Return (x, y) of the center of cell containing provided text 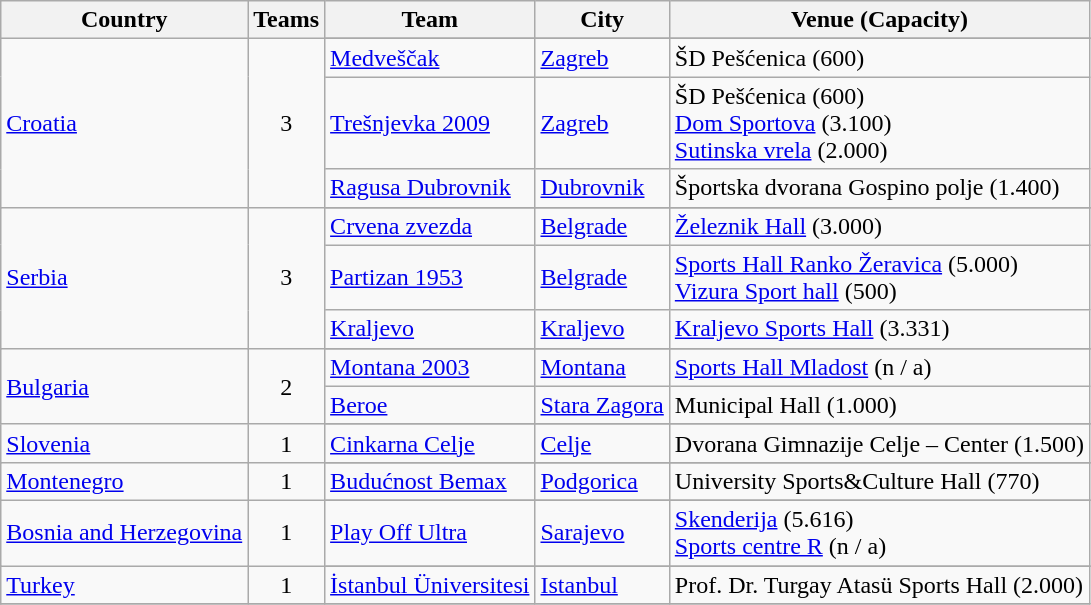
Bulgaria (124, 386)
Kraljevo Sports Hall (3.331) (879, 329)
Športska dvorana Gospino polje (1.400) (879, 188)
Celje (602, 443)
Dvorana Gimnazije Celje – Center (1.500) (879, 443)
Sports Hall Mladost (n / a) (879, 367)
City (602, 20)
Crvena zvezda (430, 226)
Municipal Hall (1.000) (879, 405)
Montenegro (124, 481)
Ragusa Dubrovnik (430, 188)
Bosnia and Herzegovina (124, 532)
Budućnost Bemax (430, 481)
Serbia (124, 278)
2 (286, 386)
Istanbul (602, 585)
Sarajevo (602, 532)
ŠD Pešćenica (600)Dom Sportova (3.100)Sutinska vrela (2.000) (879, 123)
Montana (602, 367)
Team (430, 20)
Stara Zagora (602, 405)
Teams (286, 20)
Sports Hall Ranko Žeravica (5.000)Vizura Sport hall (500) (879, 278)
University Sports&Culture Hall (770) (879, 481)
Železnik Hall (3.000) (879, 226)
Montana 2003 (430, 367)
Play Off Ultra (430, 532)
Dubrovnik (602, 188)
Medveščak (430, 58)
Beroe (430, 405)
Venue (Capacity) (879, 20)
İstanbul Üniversitesi (430, 585)
Slovenia (124, 443)
Skenderija (5.616)Sports centre R (n / a) (879, 532)
ŠD Pešćenica (600) (879, 58)
Croatia (124, 123)
Country (124, 20)
Trešnjevka 2009 (430, 123)
Podgorica (602, 481)
Cinkarna Celje (430, 443)
Partizan 1953 (430, 278)
Prof. Dr. Turgay Atasü Sports Hall (2.000) (879, 585)
Turkey (124, 585)
